Capture the cell that displays the provided text and extract its (x, y) central coordinate. 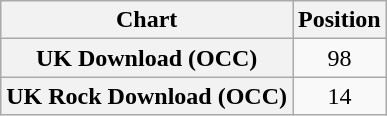
Position (339, 20)
Chart (147, 20)
98 (339, 58)
UK Download (OCC) (147, 58)
UK Rock Download (OCC) (147, 96)
14 (339, 96)
